Detect which cell encompasses the target text, then output its [x, y] center coordinate. 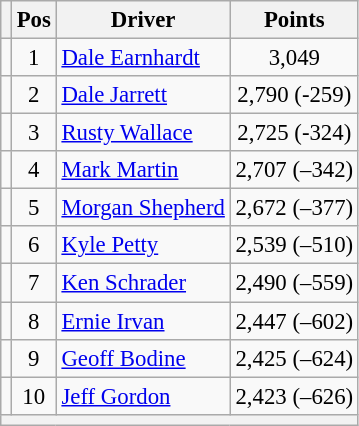
2,790 (-259) [294, 95]
Driver [143, 20]
4 [34, 170]
Dale Earnhardt [143, 58]
Points [294, 20]
5 [34, 208]
6 [34, 245]
Dale Jarrett [143, 95]
3 [34, 133]
Morgan Shepherd [143, 208]
10 [34, 396]
Geoff Bodine [143, 358]
Pos [34, 20]
2,447 (–602) [294, 321]
Mark Martin [143, 170]
2,490 (–559) [294, 283]
2,707 (–342) [294, 170]
9 [34, 358]
2,672 (–377) [294, 208]
1 [34, 58]
Ernie Irvan [143, 321]
2,725 (-324) [294, 133]
2,425 (–624) [294, 358]
Rusty Wallace [143, 133]
3,049 [294, 58]
Jeff Gordon [143, 396]
Kyle Petty [143, 245]
Ken Schrader [143, 283]
8 [34, 321]
2,423 (–626) [294, 396]
2,539 (–510) [294, 245]
2 [34, 95]
7 [34, 283]
